Identify which cell holds the provided text, then report its [x, y] central coordinate. 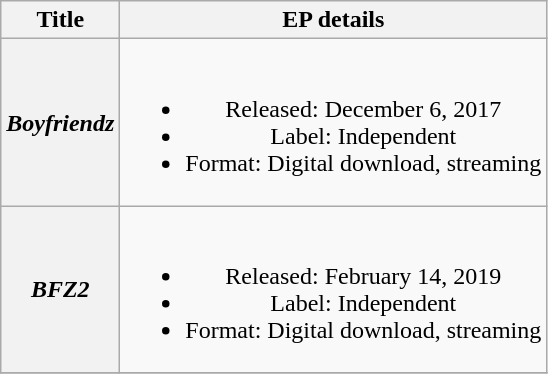
BFZ2 [60, 290]
Title [60, 20]
Released: February 14, 2019Label: IndependentFormat: Digital download, streaming [334, 290]
EP details [334, 20]
Boyfriendz [60, 122]
Released: December 6, 2017Label: IndependentFormat: Digital download, streaming [334, 122]
